Detect which cell encompasses the target text, then output its [X, Y] center coordinate. 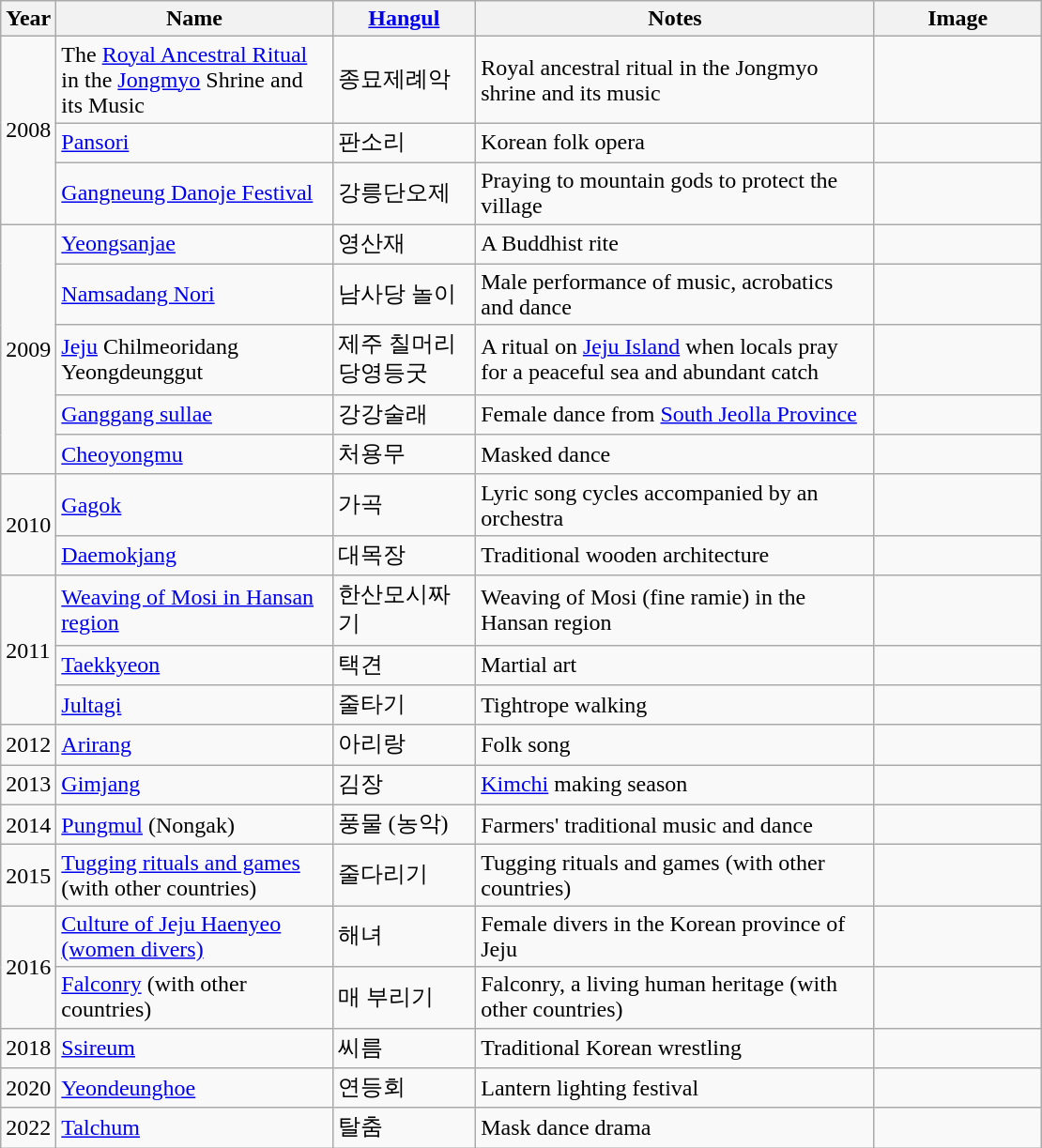
아리랑 [404, 745]
씨름 [404, 1048]
줄다리기 [404, 875]
2012 [28, 745]
줄타기 [404, 706]
Taekkyeon [194, 665]
Farmers' traditional music and dance [676, 824]
해녀 [404, 937]
강릉단오제 [404, 193]
2020 [28, 1089]
Arirang [194, 745]
Ganggang sullae [194, 415]
Talchum [194, 1128]
Folk song [676, 745]
Martial art [676, 665]
Mask dance drama [676, 1128]
Traditional Korean wrestling [676, 1048]
Gangneung Danoje Festival [194, 193]
Pansori [194, 143]
Weaving of Mosi (fine ramie) in the Hansan region [676, 610]
Weaving of Mosi in Hansan region [194, 610]
Male performance of music, acrobatics and dance [676, 295]
Notes [676, 19]
2008 [28, 130]
가곡 [404, 505]
매 부리기 [404, 997]
처용무 [404, 454]
Yeongsanjae [194, 244]
Yeondeunghoe [194, 1089]
The Royal Ancestral Ritual in the Jongmyo Shrine and its Music [194, 80]
Ssireum [194, 1048]
Hangul [404, 19]
Tightrope walking [676, 706]
2010 [28, 525]
Jeju Chilmeoridang Yeongdeunggut [194, 360]
강강술래 [404, 415]
제주 칠머리당영등굿 [404, 360]
연등회 [404, 1089]
Namsadang Nori [194, 295]
탈춤 [404, 1128]
Jultagi [194, 706]
Lyric song cycles accompanied by an orchestra [676, 505]
Pungmul (Nongak) [194, 824]
2022 [28, 1128]
김장 [404, 785]
2015 [28, 875]
대목장 [404, 556]
Kimchi making season [676, 785]
Female divers in the Korean province of Jeju [676, 937]
Gagok [194, 505]
A ritual on Jeju Island when locals pray for a peaceful sea and abundant catch [676, 360]
A Buddhist rite [676, 244]
Traditional wooden architecture [676, 556]
택견 [404, 665]
한산모시짜기 [404, 610]
2011 [28, 650]
Female dance from South Jeolla Province [676, 415]
2013 [28, 785]
종묘제례악 [404, 80]
2016 [28, 967]
남사당 놀이 [404, 295]
풍물 (농악) [404, 824]
영산재 [404, 244]
Masked dance [676, 454]
Year [28, 19]
2009 [28, 349]
판소리 [404, 143]
Cheoyongmu [194, 454]
Daemokjang [194, 556]
Praying to mountain gods to protect the village [676, 193]
Korean folk opera [676, 143]
Image [958, 19]
Culture of Jeju Haenyeo (women divers) [194, 937]
Name [194, 19]
2018 [28, 1048]
2014 [28, 824]
Falconry, a living human heritage (with other countries) [676, 997]
Lantern lighting festival [676, 1089]
Gimjang [194, 785]
Royal ancestral ritual in the Jongmyo shrine and its music [676, 80]
Falconry (with other countries) [194, 997]
